Return (X, Y) of the center of cell containing provided text 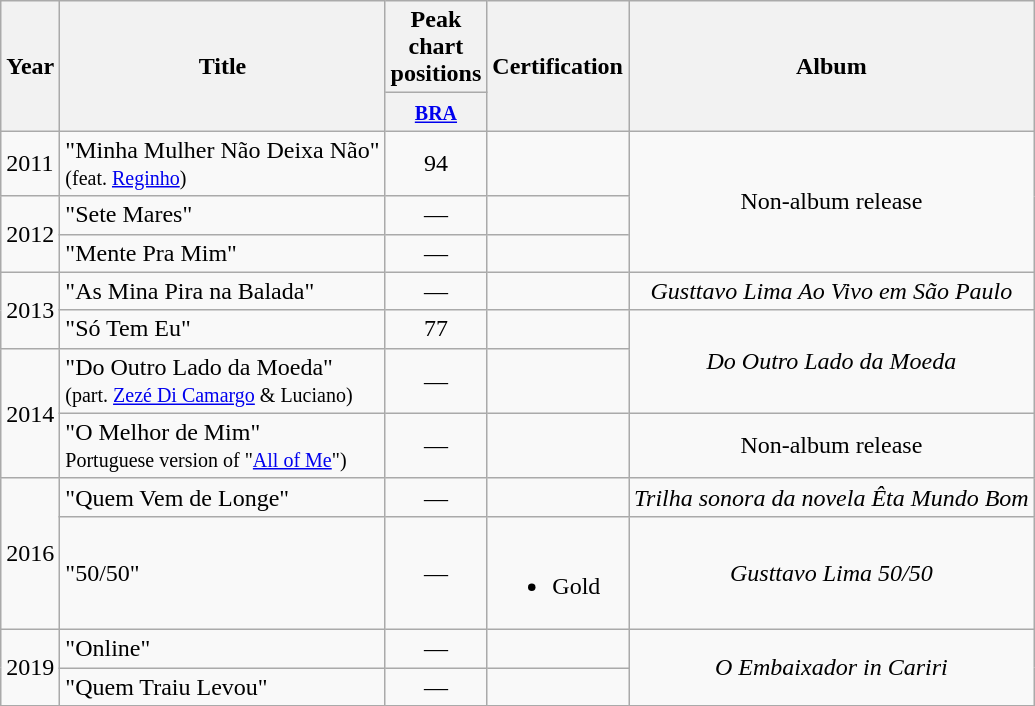
"50/50" (222, 572)
2013 (30, 310)
"Do Outro Lado da Moeda" (part. Zezé Di Camargo & Luciano) (222, 380)
Trilha sonora da novela Êta Mundo Bom (831, 497)
Certification (558, 66)
"Só Tem Eu" (222, 329)
"Online" (222, 648)
Gusttavo Lima Ao Vivo em São Paulo (831, 291)
2011 (30, 164)
Gold (558, 572)
94 (436, 164)
2019 (30, 667)
BRA (436, 112)
2016 (30, 554)
"Minha Mulher Não Deixa Não" (feat. Reginho) (222, 164)
Gusttavo Lima 50/50 (831, 572)
"O Melhor de Mim" Portuguese version of "All of Me") (222, 446)
2012 (30, 234)
Peak chart positions (436, 47)
O Embaixador in Cariri (831, 667)
Title (222, 66)
"As Mina Pira na Balada" (222, 291)
"Quem Vem de Longe" (222, 497)
77 (436, 329)
Year (30, 66)
Do Outro Lado da Moeda (831, 362)
2014 (30, 413)
"Sete Mares" (222, 215)
"Mente Pra Mim" (222, 253)
"Quem Traiu Levou" (222, 687)
Album (831, 66)
